Provide the (X, Y) coordinate of the cell's center where the given text is located.  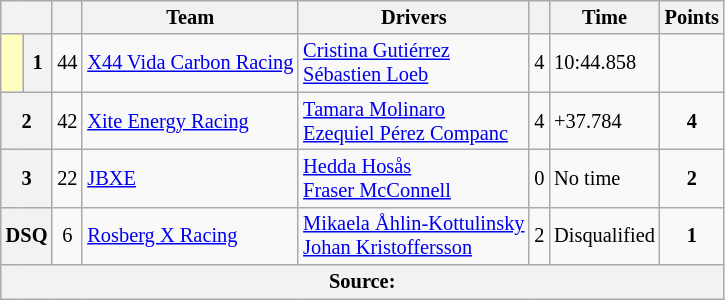
Rosberg X Racing (190, 236)
Hedda Hosås Fraser McConnell (414, 178)
X44 Vida Carbon Racing (190, 63)
22 (67, 178)
Mikaela Åhlin-Kottulinsky Johan Kristoffersson (414, 236)
DSQ (27, 236)
Disqualified (604, 236)
Tamara Molinaro Ezequiel Pérez Companc (414, 121)
Drivers (414, 17)
JBXE (190, 178)
Team (190, 17)
3 (27, 178)
Xite Energy Racing (190, 121)
Points (692, 17)
6 (67, 236)
+37.784 (604, 121)
Cristina Gutiérrez Sébastien Loeb (414, 63)
Time (604, 17)
44 (67, 63)
0 (539, 178)
Source: (362, 282)
10:44.858 (604, 63)
No time (604, 178)
42 (67, 121)
